Capture the cell that displays the provided text and extract its (x, y) central coordinate. 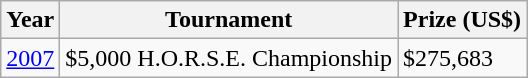
$275,683 (462, 58)
Year (30, 20)
Tournament (229, 20)
Prize (US$) (462, 20)
$5,000 H.O.R.S.E. Championship (229, 58)
2007 (30, 58)
